Output the (x, y) coordinate of the center of the cell containing the given text.  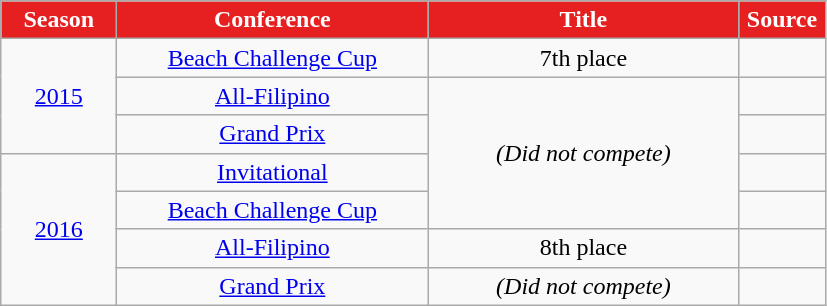
7th place (584, 58)
2015 (59, 96)
Title (584, 20)
Invitational (272, 172)
Season (59, 20)
Conference (272, 20)
2016 (59, 229)
Source (782, 20)
8th place (584, 248)
